Provide the (X, Y) coordinate of the cell's center where the given text is located.  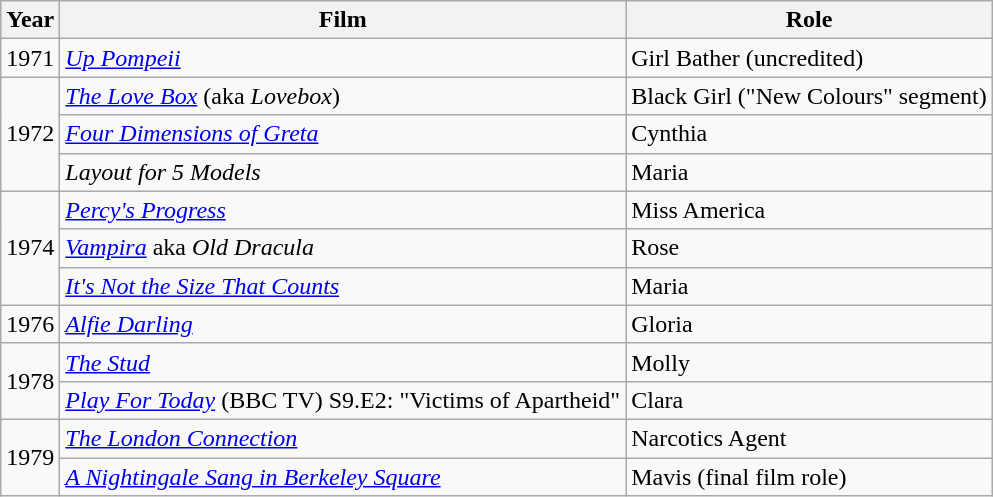
The London Connection (343, 438)
Cynthia (810, 134)
1972 (30, 134)
Role (810, 20)
Clara (810, 400)
It's Not the Size That Counts (343, 286)
Black Girl ("New Colours" segment) (810, 96)
Layout for 5 Models (343, 172)
Girl Bather (uncredited) (810, 58)
1974 (30, 248)
The Stud (343, 362)
1979 (30, 457)
Alfie Darling (343, 324)
Molly (810, 362)
Year (30, 20)
1976 (30, 324)
Four Dimensions of Greta (343, 134)
1971 (30, 58)
Film (343, 20)
A Nightingale Sang in Berkeley Square (343, 477)
Rose (810, 248)
Mavis (final film role) (810, 477)
1978 (30, 381)
Gloria (810, 324)
Play For Today (BBC TV) S9.E2: "Victims of Apartheid" (343, 400)
The Love Box (aka Lovebox) (343, 96)
Up Pompeii (343, 58)
Narcotics Agent (810, 438)
Vampira aka Old Dracula (343, 248)
Miss America (810, 210)
Percy's Progress (343, 210)
